From the cell containing the given text, extract its center point as (x, y) coordinate. 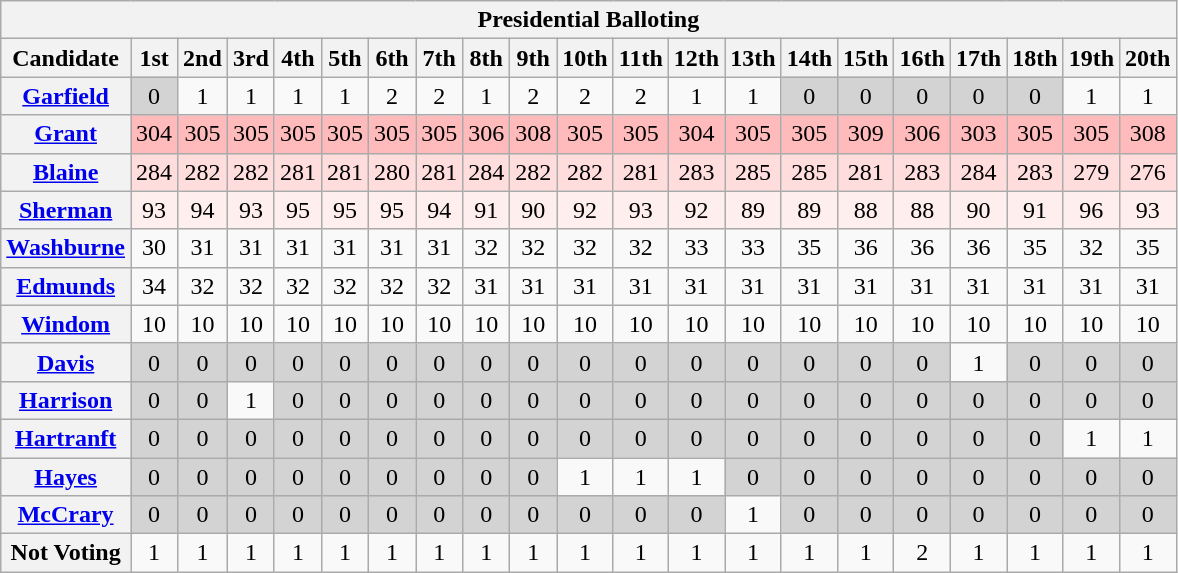
Harrison (66, 400)
12th (696, 58)
Blaine (66, 172)
11th (640, 58)
6th (392, 58)
Sherman (66, 210)
Davis (66, 362)
17th (978, 58)
19th (1091, 58)
3rd (250, 58)
2nd (203, 58)
13th (753, 58)
30 (154, 248)
Presidential Balloting (588, 20)
16th (922, 58)
303 (978, 134)
96 (1091, 210)
9th (534, 58)
280 (392, 172)
276 (1148, 172)
1st (154, 58)
14th (809, 58)
7th (440, 58)
279 (1091, 172)
Not Voting (66, 553)
5th (344, 58)
15th (866, 58)
Edmunds (66, 286)
Hartranft (66, 438)
Washburne (66, 248)
10th (585, 58)
Garfield (66, 96)
McCrary (66, 515)
Hayes (66, 477)
309 (866, 134)
Grant (66, 134)
18th (1035, 58)
8th (486, 58)
Windom (66, 324)
4th (298, 58)
Candidate (66, 58)
20th (1148, 58)
34 (154, 286)
